Identify which cell holds the provided text, then report its [X, Y] central coordinate. 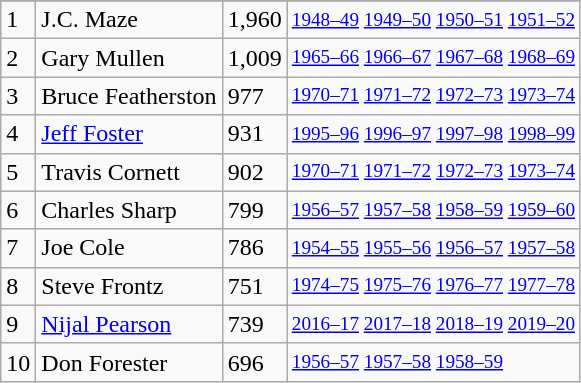
2 [18, 58]
4 [18, 134]
1974–75 1975–76 1976–77 1977–78 [433, 286]
10 [18, 362]
9 [18, 324]
1956–57 1957–58 1958–59 1959–60 [433, 210]
6 [18, 210]
786 [254, 248]
977 [254, 96]
Nijal Pearson [129, 324]
3 [18, 96]
Gary Mullen [129, 58]
902 [254, 172]
1,960 [254, 20]
5 [18, 172]
1954–55 1955–56 1956–57 1957–58 [433, 248]
Steve Frontz [129, 286]
1956–57 1957–58 1958–59 [433, 362]
Jeff Foster [129, 134]
1995–96 1996–97 1997–98 1998–99 [433, 134]
Bruce Featherston [129, 96]
Don Forester [129, 362]
696 [254, 362]
Charles Sharp [129, 210]
8 [18, 286]
J.C. Maze [129, 20]
799 [254, 210]
7 [18, 248]
931 [254, 134]
1 [18, 20]
1948–49 1949–50 1950–51 1951–52 [433, 20]
739 [254, 324]
Travis Cornett [129, 172]
1,009 [254, 58]
1965–66 1966–67 1967–68 1968–69 [433, 58]
2016–17 2017–18 2018–19 2019–20 [433, 324]
751 [254, 286]
Joe Cole [129, 248]
